Determine the [X, Y] coordinate at the center of the cell enclosing the given text.  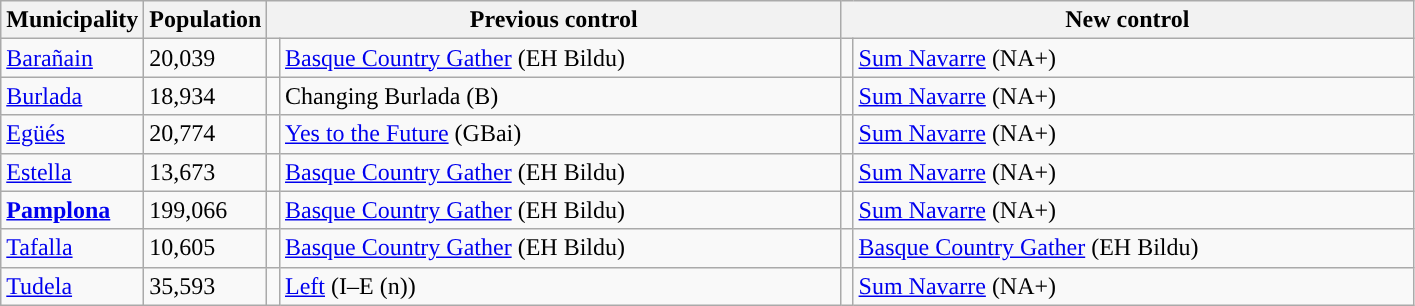
199,066 [206, 210]
Tafalla [72, 248]
13,673 [206, 172]
Yes to the Future (GBai) [560, 134]
Municipality [72, 20]
Tudela [72, 286]
20,774 [206, 134]
20,039 [206, 58]
Left (I–E (n)) [560, 286]
Previous control [554, 20]
Barañain [72, 58]
Egüés [72, 134]
New control [1127, 20]
35,593 [206, 286]
Population [206, 20]
Pamplona [72, 210]
10,605 [206, 248]
Burlada [72, 96]
Estella [72, 172]
18,934 [206, 96]
Changing Burlada (B) [560, 96]
